Search for the cell housing the specified text and yield its (x, y) center coordinate. 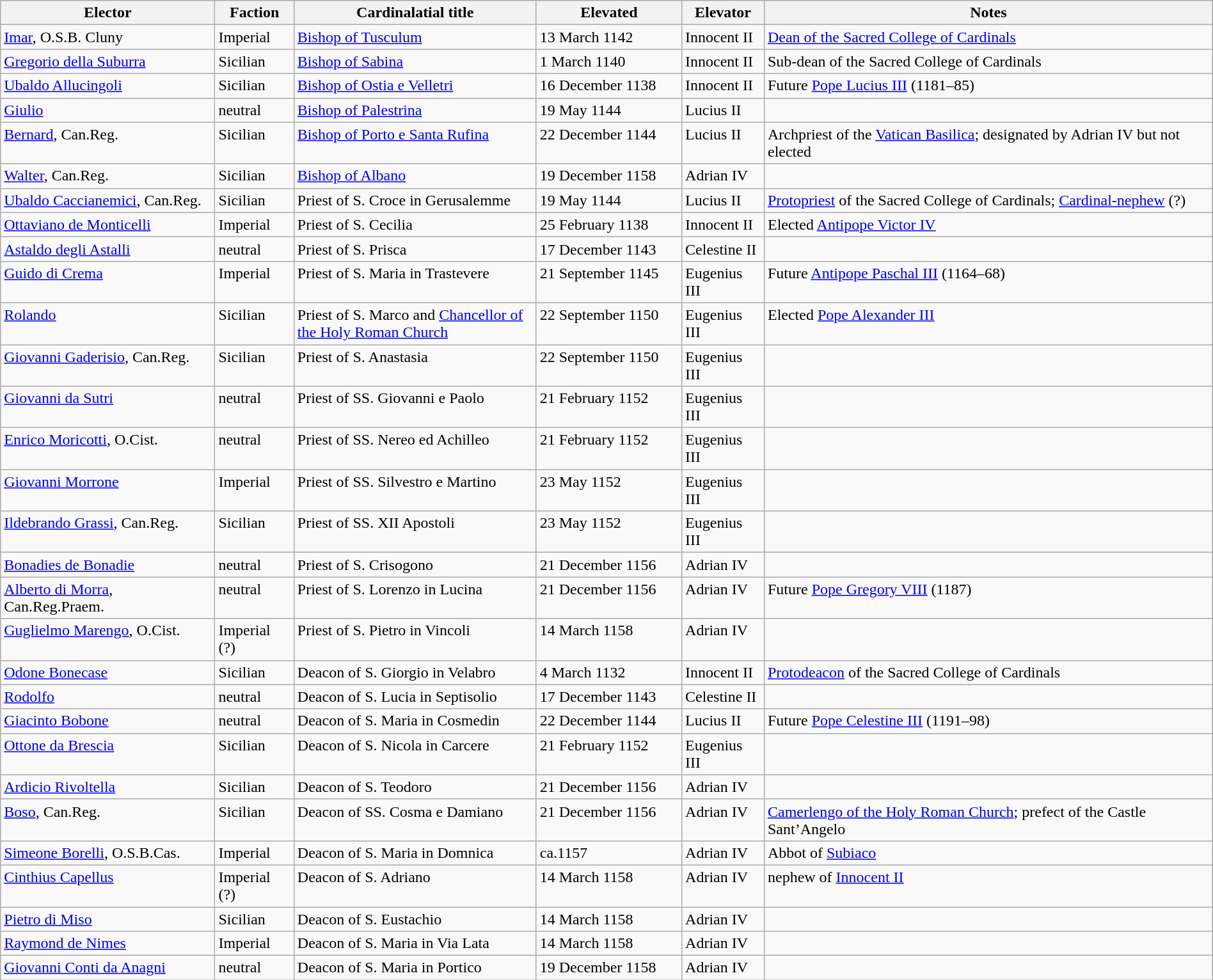
Priest of S. Maria in Trastevere (415, 281)
13 March 1142 (609, 37)
Guido di Crema (107, 281)
Ildebrando Grassi, Can.Reg. (107, 532)
Bishop of Tusculum (415, 37)
Bonadies de Bonadie (107, 565)
Giovanni Conti da Anagni (107, 968)
Priest of S. Cecilia (415, 225)
Giovanni Morrone (107, 490)
Priest of SS. Nereo ed Achilleo (415, 449)
Dean of the Sacred College of Cardinals (988, 37)
Guglielmo Marengo, O.Cist. (107, 640)
25 February 1138 (609, 225)
Elected Pope Alexander III (988, 324)
Archpriest of the Vatican Basilica; designated by Adrian IV but not elected (988, 143)
Deacon of S. Teodoro (415, 787)
Pietro di Miso (107, 919)
Deacon of S. Maria in Domnica (415, 853)
1 March 1140 (609, 61)
Giovanni Gaderisio, Can.Reg. (107, 365)
Bishop of Ostia e Velletri (415, 86)
Gregorio della Suburra (107, 61)
Protodeacon of the Sacred College of Cardinals (988, 672)
Giulio (107, 110)
Priest of SS. XII Apostoli (415, 532)
Priest of S. Croce in Gerusalemme (415, 200)
Protopriest of the Sacred College of Cardinals; Cardinal-nephew (?) (988, 200)
Future Pope Gregory VIII (1187) (988, 597)
Elevator (723, 13)
Bishop of Porto e Santa Rufina (415, 143)
Raymond de Nimes (107, 944)
Deacon of SS. Cosma e Damiano (415, 820)
Future Pope Lucius III (1181–85) (988, 86)
Ubaldo Allucingoli (107, 86)
Ardicio Rivoltella (107, 787)
ca.1157 (609, 853)
Elected Antipope Victor IV (988, 225)
Future Antipope Paschal III (1164–68) (988, 281)
Cardinalatial title (415, 13)
Faction (255, 13)
Deacon of S. Adriano (415, 885)
Deacon of S. Maria in Via Lata (415, 944)
Priest of S. Anastasia (415, 365)
Deacon of S. Eustachio (415, 919)
Deacon of S. Nicola in Carcere (415, 754)
Priest of S. Lorenzo in Lucina (415, 597)
Alberto di Morra, Can.Reg.Praem. (107, 597)
Astaldo degli Astalli (107, 249)
Priest of SS. Giovanni e Paolo (415, 407)
nephew of Innocent II (988, 885)
Boso, Can.Reg. (107, 820)
Deacon of S. Lucia in Septisolio (415, 697)
Giacinto Bobone (107, 721)
Deacon of S. Maria in Cosmedin (415, 721)
Simeone Borelli, O.S.B.Cas. (107, 853)
Imar, O.S.B. Cluny (107, 37)
Ubaldo Caccianemici, Can.Reg. (107, 200)
Enrico Moricotti, O.Cist. (107, 449)
Priest of S. Marco and Chancellor of the Holy Roman Church (415, 324)
Ottaviano de Monticelli (107, 225)
Priest of S. Pietro in Vincoli (415, 640)
Sub-dean of the Sacred College of Cardinals (988, 61)
Priest of S. Prisca (415, 249)
Rolando (107, 324)
Odone Bonecase (107, 672)
Bernard, Can.Reg. (107, 143)
4 March 1132 (609, 672)
Camerlengo of the Holy Roman Church; prefect of the Castle Sant’Angelo (988, 820)
Future Pope Celestine III (1191–98) (988, 721)
Elector (107, 13)
Abbot of Subiaco (988, 853)
16 December 1138 (609, 86)
Rodolfo (107, 697)
Bishop of Albano (415, 176)
Bishop of Palestrina (415, 110)
Deacon of S. Maria in Portico (415, 968)
Walter, Can.Reg. (107, 176)
21 September 1145 (609, 281)
Giovanni da Sutri (107, 407)
Priest of SS. Silvestro e Martino (415, 490)
Elevated (609, 13)
Bishop of Sabina (415, 61)
Ottone da Brescia (107, 754)
Priest of S. Crisogono (415, 565)
Deacon of S. Giorgio in Velabro (415, 672)
Cinthius Capellus (107, 885)
Notes (988, 13)
